Extract the [X, Y] coordinate from the center of the cell holding the provided text.  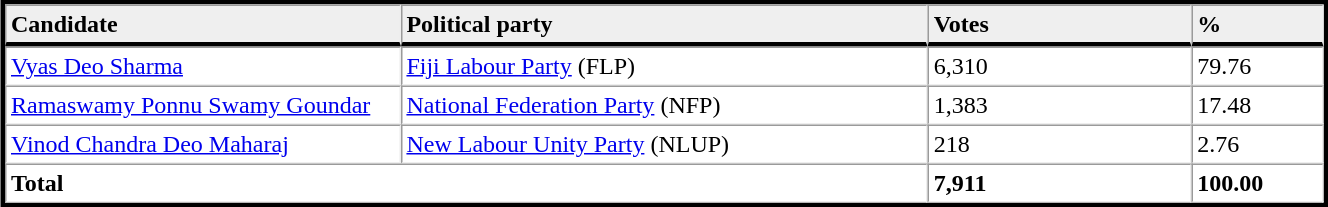
218 [1060, 144]
2.76 [1257, 144]
Ramaswamy Ponnu Swamy Goundar [202, 106]
Fiji Labour Party (FLP) [664, 66]
Candidate [202, 25]
New Labour Unity Party (NLUP) [664, 144]
Vinod Chandra Deo Maharaj [202, 144]
Votes [1060, 25]
79.76 [1257, 66]
% [1257, 25]
Vyas Deo Sharma [202, 66]
7,911 [1060, 184]
100.00 [1257, 184]
17.48 [1257, 106]
National Federation Party (NFP) [664, 106]
Total [466, 184]
Political party [664, 25]
1,383 [1060, 106]
6,310 [1060, 66]
